For the text-containing cell, return its midpoint in [X, Y] coordinate format. 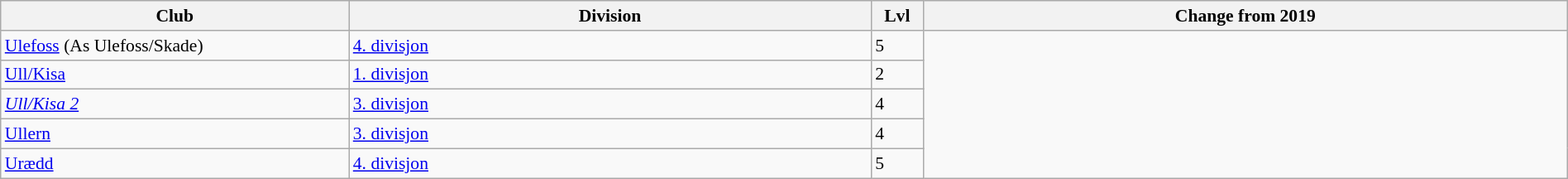
Change from 2019 [1245, 16]
Division [610, 16]
2 [896, 75]
Ullern [175, 134]
Club [175, 16]
Ull/Kisa [175, 75]
Urædd [175, 163]
Lvl [896, 16]
Ulefoss (As Ulefoss/Skade) [175, 46]
Ull/Kisa 2 [175, 104]
1. divisjon [610, 75]
